Determine the [x, y] coordinate at the center of the cell enclosing the given text.  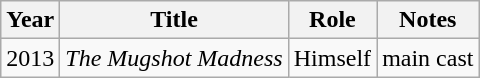
main cast [428, 58]
2013 [30, 58]
Himself [332, 58]
Title [174, 20]
Year [30, 20]
Notes [428, 20]
The Mugshot Madness [174, 58]
Role [332, 20]
